Locate the cell with the specified text and output its [X, Y] center coordinate. 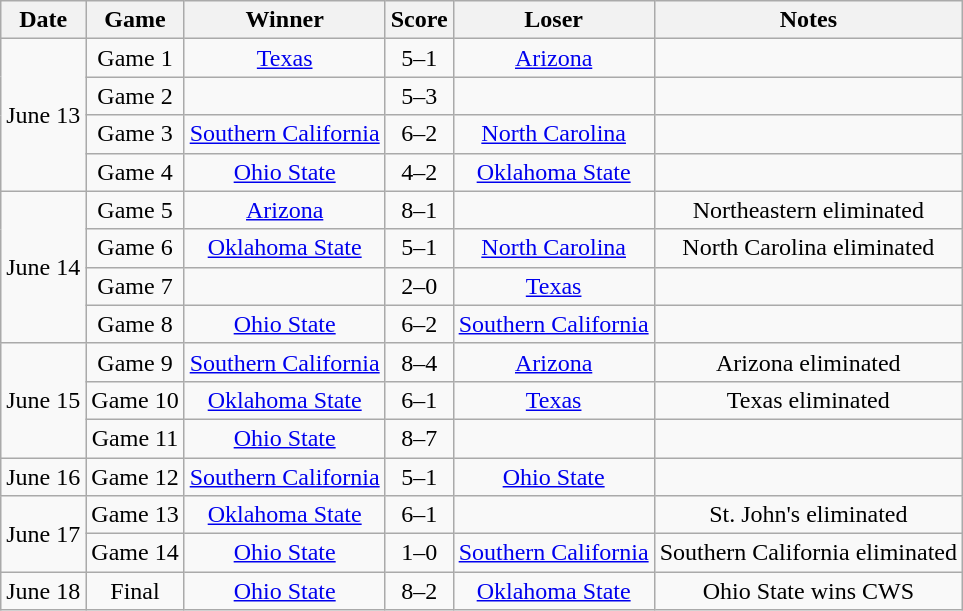
Game 10 [135, 400]
Arizona eliminated [808, 362]
June 17 [44, 534]
Game 8 [135, 324]
Game 1 [135, 58]
Game 9 [135, 362]
Final [135, 591]
St. John's eliminated [808, 515]
Notes [808, 20]
Date [44, 20]
8–1 [419, 210]
2–0 [419, 286]
Game [135, 20]
Game 7 [135, 286]
Winner [284, 20]
Loser [554, 20]
June 18 [44, 591]
June 13 [44, 115]
Northeastern eliminated [808, 210]
8–2 [419, 591]
1–0 [419, 553]
Game 4 [135, 172]
Game 12 [135, 477]
4–2 [419, 172]
Game 2 [135, 96]
June 16 [44, 477]
Game 13 [135, 515]
Game 14 [135, 553]
8–4 [419, 362]
Game 11 [135, 438]
North Carolina eliminated [808, 248]
Ohio State wins CWS [808, 591]
Game 3 [135, 134]
8–7 [419, 438]
Game 5 [135, 210]
June 15 [44, 400]
Southern California eliminated [808, 553]
5–3 [419, 96]
Game 6 [135, 248]
Texas eliminated [808, 400]
June 14 [44, 267]
Score [419, 20]
